Return the [x, y] coordinate for the center point of the cell that contains the specified text.  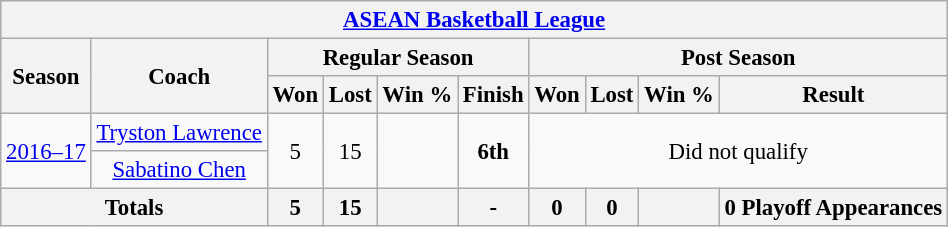
Tryston Lawrence [179, 133]
ASEAN Basketball League [474, 20]
Season [46, 76]
Result [833, 95]
- [494, 208]
Coach [179, 76]
Finish [494, 95]
2016–17 [46, 152]
Did not qualify [738, 152]
Post Season [738, 58]
Totals [134, 208]
Sabatino Chen [179, 170]
6th [494, 152]
Regular Season [398, 58]
0 Playoff Appearances [833, 208]
